Scan for the cell matching the given text and deliver its (X, Y) coordinate at center. 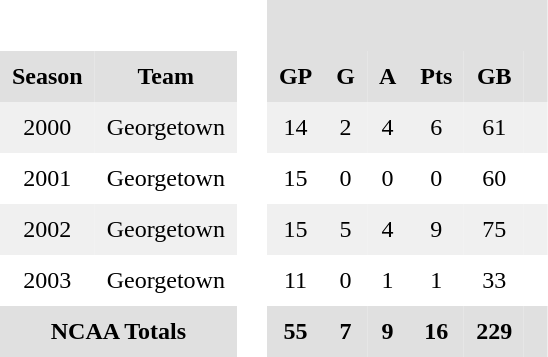
2000 (48, 128)
NCAA Totals (118, 332)
2 (346, 128)
60 (494, 178)
5 (346, 230)
33 (494, 280)
7 (346, 332)
Team (166, 76)
Pts (436, 76)
14 (296, 128)
2001 (48, 178)
G (346, 76)
229 (494, 332)
2003 (48, 280)
A (388, 76)
6 (436, 128)
75 (494, 230)
Season (48, 76)
GB (494, 76)
11 (296, 280)
61 (494, 128)
2002 (48, 230)
GP (296, 76)
55 (296, 332)
16 (436, 332)
